Find where the given text appears and provide that cell's center as [x, y] coordinate. 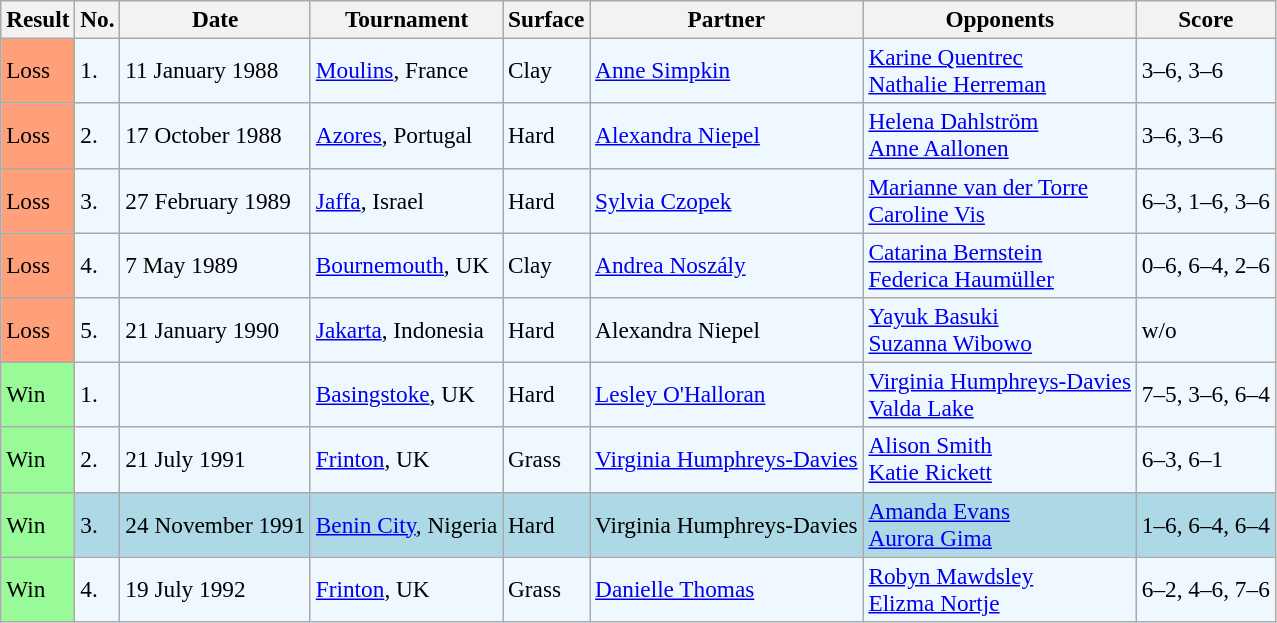
Marianne van der Torre Caroline Vis [1000, 200]
Surface [546, 19]
Tournament [406, 19]
Date [215, 19]
19 July 1992 [215, 588]
17 October 1988 [215, 136]
Amanda Evans Aurora Gima [1000, 524]
Virginia Humphreys-Davies Valda Lake [1000, 394]
0–6, 6–4, 2–6 [1206, 264]
Basingstoke, UK [406, 394]
7 May 1989 [215, 264]
6–3, 6–1 [1206, 460]
24 November 1991 [215, 524]
Lesley O'Halloran [726, 394]
Helena Dahlström Anne Aallonen [1000, 136]
6–3, 1–6, 3–6 [1206, 200]
Catarina Bernstein Federica Haumüller [1000, 264]
Azores, Portugal [406, 136]
Alison Smith Katie Rickett [1000, 460]
Anne Simpkin [726, 70]
21 January 1990 [215, 330]
Moulins, France [406, 70]
w/o [1206, 330]
Opponents [1000, 19]
21 July 1991 [215, 460]
5. [98, 330]
27 February 1989 [215, 200]
Danielle Thomas [726, 588]
Sylvia Czopek [726, 200]
7–5, 3–6, 6–4 [1206, 394]
6–2, 4–6, 7–6 [1206, 588]
Andrea Noszály [726, 264]
1–6, 6–4, 6–4 [1206, 524]
Score [1206, 19]
Result [38, 19]
Yayuk Basuki Suzanna Wibowo [1000, 330]
Jaffa, Israel [406, 200]
11 January 1988 [215, 70]
Bournemouth, UK [406, 264]
Karine Quentrec Nathalie Herreman [1000, 70]
No. [98, 19]
Partner [726, 19]
Jakarta, Indonesia [406, 330]
Robyn Mawdsley Elizma Nortje [1000, 588]
Benin City, Nigeria [406, 524]
